Identify which cell holds the provided text, then report its (x, y) central coordinate. 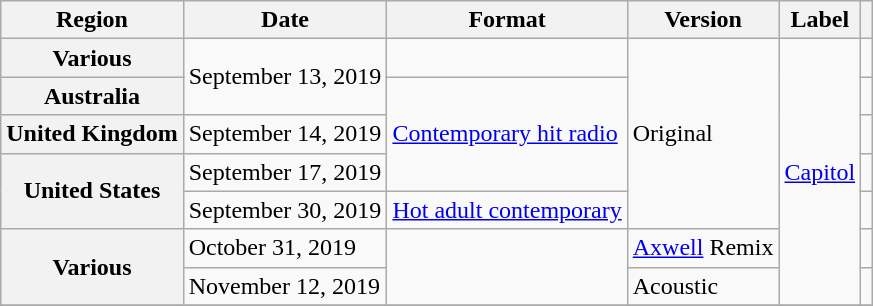
Format (507, 20)
Date (285, 20)
September 14, 2019 (285, 134)
September 30, 2019 (285, 210)
September 13, 2019 (285, 77)
Label (820, 20)
United States (92, 191)
United Kingdom (92, 134)
Capitol (820, 172)
Hot adult contemporary (507, 210)
Region (92, 20)
November 12, 2019 (285, 286)
Acoustic (703, 286)
October 31, 2019 (285, 248)
Original (703, 134)
Contemporary hit radio (507, 134)
Axwell Remix (703, 248)
Australia (92, 96)
September 17, 2019 (285, 172)
Version (703, 20)
